Return the (x, y) coordinate for the center point of the cell that contains the specified text.  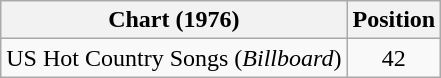
Position (394, 20)
Chart (1976) (174, 20)
42 (394, 58)
US Hot Country Songs (Billboard) (174, 58)
